Return [x, y] of the center of cell containing provided text 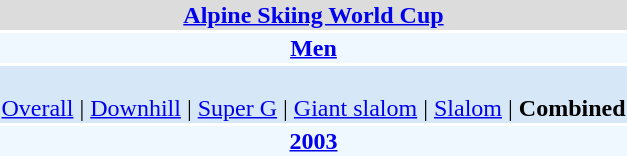
Men [314, 48]
2003 [314, 141]
Alpine Skiing World Cup [314, 15]
Overall | Downhill | Super G | Giant slalom | Slalom | Combined [314, 94]
